Detect which cell encompasses the target text, then output its [X, Y] center coordinate. 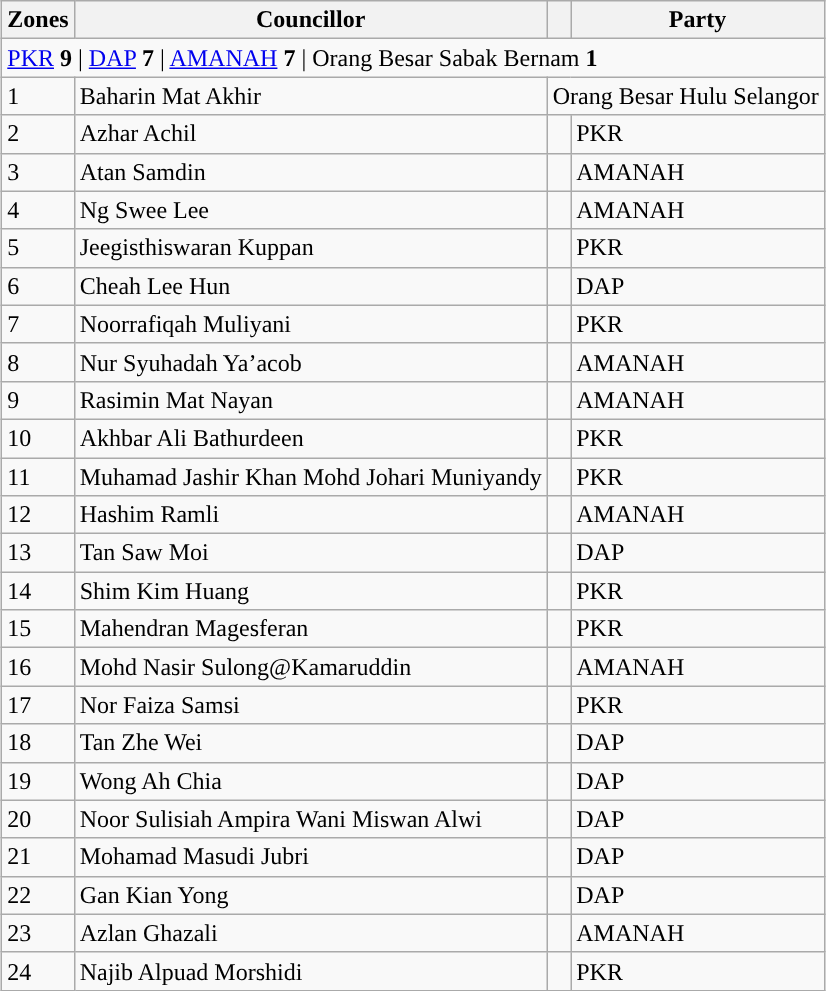
Noor Sulisiah Ampira Wani Miswan Alwi [310, 819]
23 [38, 933]
Najib Alpuad Morshidi [310, 971]
17 [38, 705]
Atan Samdin [310, 172]
2 [38, 134]
22 [38, 895]
7 [38, 324]
Ng Swee Lee [310, 210]
4 [38, 210]
Azlan Ghazali [310, 933]
19 [38, 781]
16 [38, 667]
Councillor [310, 20]
Mohd Nasir Sulong@Kamaruddin [310, 667]
24 [38, 971]
Orang Besar Hulu Selangor [686, 96]
5 [38, 248]
Nor Faiza Samsi [310, 705]
9 [38, 400]
Baharin Mat Akhir [310, 96]
Party [698, 20]
14 [38, 591]
PKR 9 | DAP 7 | AMANAH 7 | Orang Besar Sabak Bernam 1 [413, 58]
Jeegisthiswaran Kuppan [310, 248]
Cheah Lee Hun [310, 286]
Azhar Achil [310, 134]
8 [38, 362]
Mahendran Magesferan [310, 629]
3 [38, 172]
Rasimin Mat Nayan [310, 400]
Gan Kian Yong [310, 895]
Tan Saw Moi [310, 553]
Wong Ah Chia [310, 781]
Akhbar Ali Bathurdeen [310, 438]
Zones [38, 20]
15 [38, 629]
Tan Zhe Wei [310, 743]
Shim Kim Huang [310, 591]
18 [38, 743]
21 [38, 857]
Mohamad Masudi Jubri [310, 857]
Muhamad Jashir Khan Mohd Johari Muniyandy [310, 477]
12 [38, 515]
6 [38, 286]
20 [38, 819]
10 [38, 438]
Nur Syuhadah Ya’acob [310, 362]
11 [38, 477]
1 [38, 96]
Hashim Ramli [310, 515]
Noorrafiqah Muliyani [310, 324]
13 [38, 553]
